Capture the cell that displays the provided text and extract its (x, y) central coordinate. 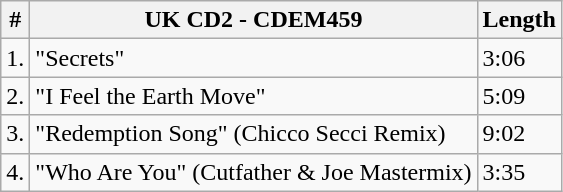
"Secrets" (254, 58)
3:06 (519, 58)
5:09 (519, 96)
"Who Are You" (Cutfather & Joe Mastermix) (254, 172)
2. (16, 96)
Length (519, 20)
9:02 (519, 134)
# (16, 20)
1. (16, 58)
UK CD2 - CDEM459 (254, 20)
3. (16, 134)
"Redemption Song" (Chicco Secci Remix) (254, 134)
3:35 (519, 172)
4. (16, 172)
"I Feel the Earth Move" (254, 96)
